Return the (X, Y) coordinate for the center point of the cell that contains the specified text.  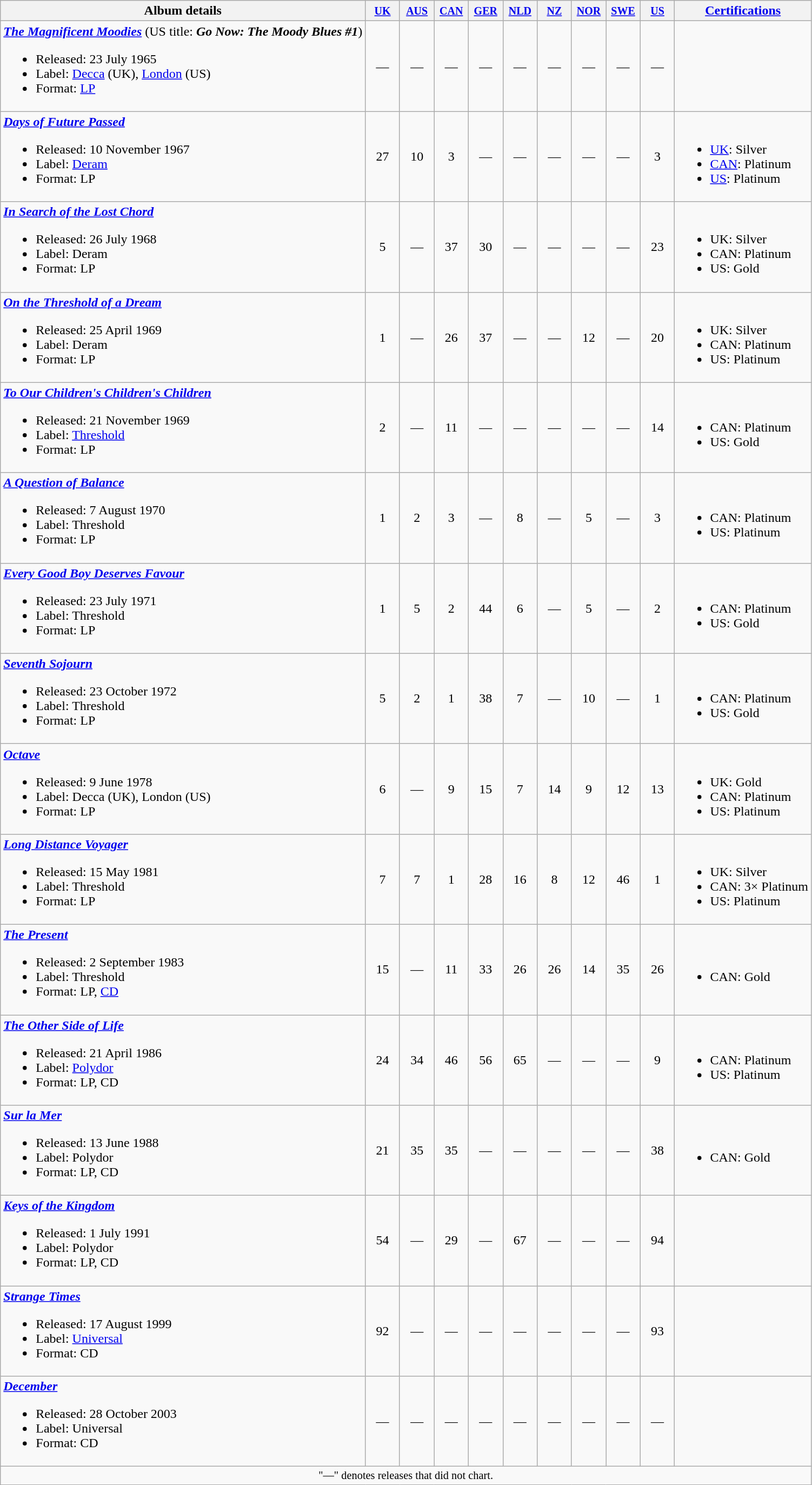
23 (657, 247)
54 (383, 1241)
44 (486, 608)
The Other Side of LifeReleased: 21 April 1986Label: PolydorFormat: LP, CD (183, 1060)
UK (383, 11)
US (657, 11)
UK: GoldCAN: PlatinumUS: Platinum (743, 788)
13 (657, 788)
92 (383, 1331)
94 (657, 1241)
NLD (520, 11)
33 (486, 969)
56 (486, 1060)
"—" denotes releases that did not chart. (406, 1476)
UK: SilverCAN: 3× PlatinumUS: Platinum (743, 879)
Keys of the KingdomReleased: 1 July 1991Label: PolydorFormat: LP, CD (183, 1241)
Every Good Boy Deserves FavourReleased: 23 July 1971Label: ThresholdFormat: LP (183, 608)
67 (520, 1241)
In Search of the Lost ChordReleased: 26 July 1968Label: DeramFormat: LP (183, 247)
AUS (417, 11)
Days of Future PassedReleased: 10 November 1967Label: DeramFormat: LP (183, 157)
21 (383, 1151)
65 (520, 1060)
CAN (451, 11)
29 (451, 1241)
28 (486, 879)
A Question of BalanceReleased: 7 August 1970Label: ThresholdFormat: LP (183, 518)
To Our Children's Children's ChildrenReleased: 21 November 1969Label: ThresholdFormat: LP (183, 427)
DecemberReleased: 28 October 2003Label: UniversalFormat: CD (183, 1421)
34 (417, 1060)
Strange TimesReleased: 17 August 1999Label: UniversalFormat: CD (183, 1331)
GER (486, 11)
24 (383, 1060)
NOR (589, 11)
UK: SilverCAN: PlatinumUS: Gold (743, 247)
93 (657, 1331)
Seventh SojournReleased: 23 October 1972Label: ThresholdFormat: LP (183, 699)
Certifications (743, 11)
SWE (623, 11)
On the Threshold of a DreamReleased: 25 April 1969Label: DeramFormat: LP (183, 337)
30 (486, 247)
16 (520, 879)
The Magnificent Moodies (US title: Go Now: The Moody Blues #1)Released: 23 July 1965Label: Decca (UK), London (US)Format: LP (183, 66)
OctaveReleased: 9 June 1978Label: Decca (UK), London (US)Format: LP (183, 788)
20 (657, 337)
NZ (555, 11)
Sur la MerReleased: 13 June 1988Label: PolydorFormat: LP, CD (183, 1151)
Long Distance VoyagerReleased: 15 May 1981Label: ThresholdFormat: LP (183, 879)
Album details (183, 11)
27 (383, 157)
The PresentReleased: 2 September 1983Label: ThresholdFormat: LP, CD (183, 969)
